Find where the given text appears and provide that cell's center as [X, Y] coordinate. 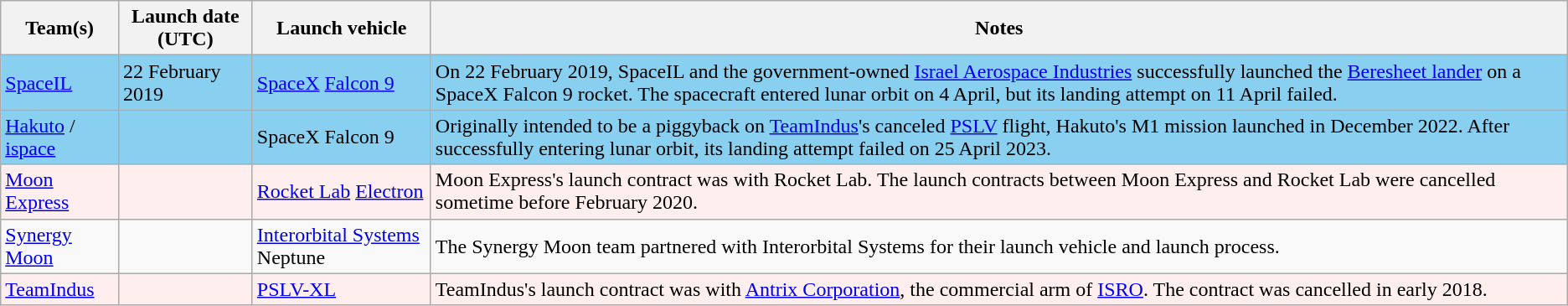
The Synergy Moon team partnered with Interorbital Systems for their launch vehicle and launch process. [998, 246]
Launch date (UTC) [185, 29]
Synergy Moon [60, 246]
Team(s) [60, 29]
Notes [998, 29]
Moon Express [60, 191]
TeamIndus [60, 289]
PSLV-XL [342, 289]
Launch vehicle [342, 29]
Hakuto / ispace [60, 137]
TeamIndus's launch contract was with Antrix Corporation, the commercial arm of ISRO. The contract was cancelled in early 2018. [998, 289]
Interorbital Systems Neptune [342, 246]
Rocket Lab Electron [342, 191]
22 February 2019 [185, 82]
SpaceIL [60, 82]
